Capture the cell that displays the provided text and extract its [X, Y] central coordinate. 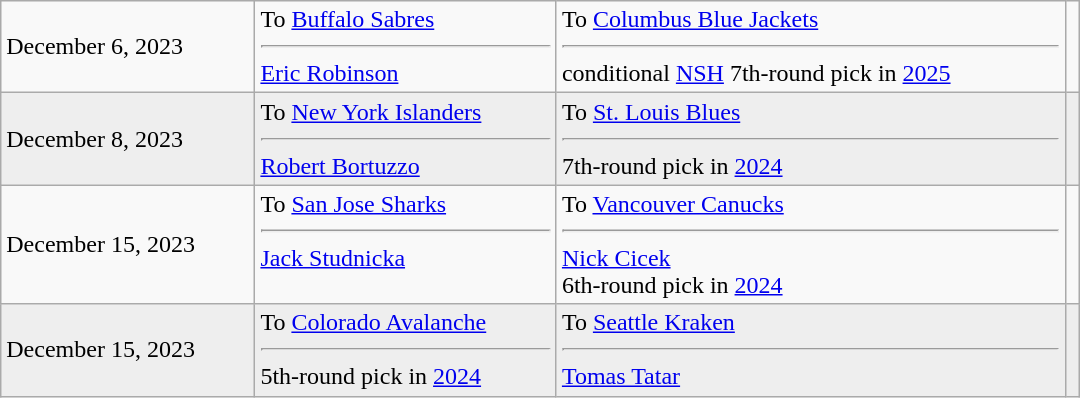
To Vancouver CanucksNick Cicek6th-round pick in 2024 [810, 244]
December 8, 2023 [128, 139]
To Columbus Blue Jacketsconditional NSH 7th-round pick in 2025 [810, 47]
To Buffalo SabresEric Robinson [406, 47]
To Colorado Avalanche5th-round pick in 2024 [406, 350]
To San Jose SharksJack Studnicka [406, 244]
December 6, 2023 [128, 47]
To New York IslandersRobert Bortuzzo [406, 139]
To St. Louis Blues7th-round pick in 2024 [810, 139]
To Seattle KrakenTomas Tatar [810, 350]
